Search for the cell housing the specified text and yield its (x, y) center coordinate. 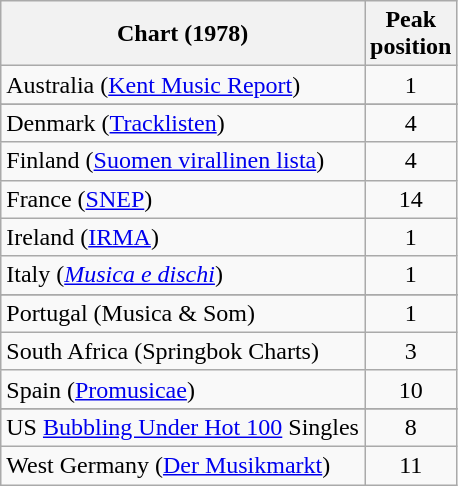
Spain (Promusicae) (183, 389)
France (SNEP) (183, 199)
Finland (Suomen virallinen lista) (183, 161)
Chart (1978) (183, 34)
South Africa (Springbok Charts) (183, 351)
Denmark (Tracklisten) (183, 123)
Ireland (IRMA) (183, 237)
3 (410, 351)
10 (410, 389)
14 (410, 199)
Peakposition (410, 34)
Portugal (Musica & Som) (183, 313)
Australia (Kent Music Report) (183, 85)
Italy (Musica e dischi) (183, 275)
8 (410, 427)
West Germany (Der Musikmarkt) (183, 465)
11 (410, 465)
US Bubbling Under Hot 100 Singles (183, 427)
